Return the [x, y] coordinate for the center point of the cell that contains the specified text.  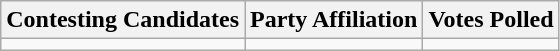
Party Affiliation [334, 20]
Contesting Candidates [123, 20]
Votes Polled [491, 20]
